Scan for the cell matching the given text and deliver its (x, y) coordinate at center. 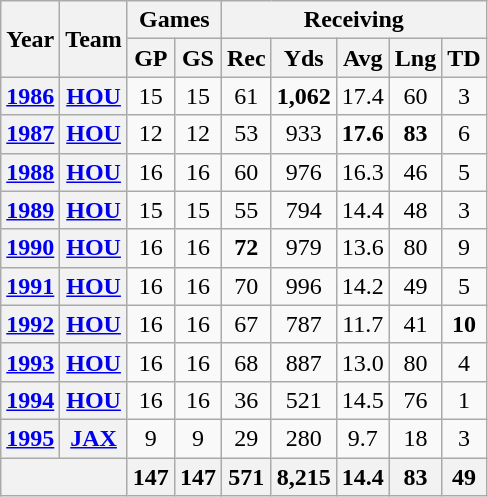
1987 (30, 134)
280 (304, 438)
53 (246, 134)
1995 (30, 438)
TD (464, 58)
Lng (415, 58)
887 (304, 362)
794 (304, 210)
JAX (94, 438)
61 (246, 96)
11.7 (362, 324)
55 (246, 210)
17.4 (362, 96)
48 (415, 210)
996 (304, 286)
68 (246, 362)
17.6 (362, 134)
Yds (304, 58)
1993 (30, 362)
Avg (362, 58)
1992 (30, 324)
979 (304, 248)
8,215 (304, 477)
1 (464, 400)
13.0 (362, 362)
1986 (30, 96)
Team (94, 39)
67 (246, 324)
14.5 (362, 400)
14.2 (362, 286)
4 (464, 362)
36 (246, 400)
70 (246, 286)
1989 (30, 210)
Rec (246, 58)
1,062 (304, 96)
41 (415, 324)
Year (30, 39)
10 (464, 324)
72 (246, 248)
571 (246, 477)
9.7 (362, 438)
521 (304, 400)
Games (174, 20)
1990 (30, 248)
46 (415, 172)
GS (198, 58)
1991 (30, 286)
976 (304, 172)
1994 (30, 400)
13.6 (362, 248)
76 (415, 400)
933 (304, 134)
16.3 (362, 172)
Receiving (354, 20)
GP (150, 58)
29 (246, 438)
1988 (30, 172)
787 (304, 324)
6 (464, 134)
18 (415, 438)
